Identify which cell holds the provided text, then report its [X, Y] central coordinate. 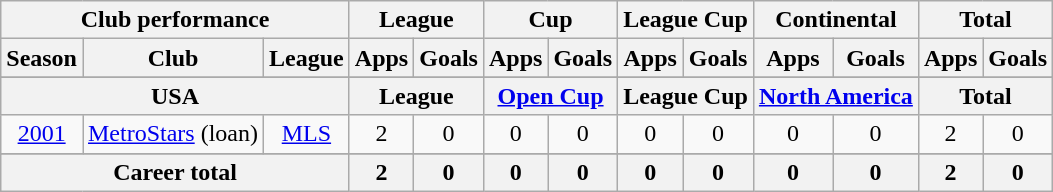
Club [172, 58]
Club performance [176, 20]
North America [836, 96]
2001 [42, 134]
Season [42, 58]
Cup [550, 20]
USA [176, 96]
MetroStars (loan) [172, 134]
MLS [307, 134]
Career total [176, 172]
Open Cup [550, 96]
Continental [836, 20]
